Pinpoint the cell where the given text exists, returning its [x, y] midpoint coordinate. 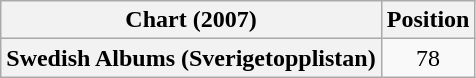
78 [428, 58]
Swedish Albums (Sverigetopplistan) [191, 58]
Chart (2007) [191, 20]
Position [428, 20]
